Scan for the cell matching the given text and deliver its (X, Y) coordinate at center. 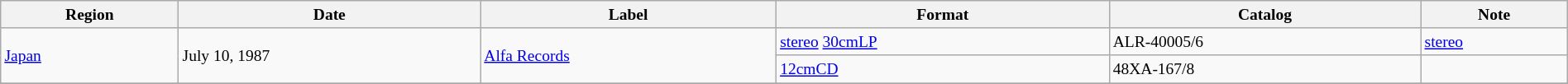
stereo (1494, 41)
48XA-167/8 (1265, 69)
Note (1494, 15)
ALR-40005/6 (1265, 41)
Catalog (1265, 15)
Label (629, 15)
Date (329, 15)
stereo 30cmLP (943, 41)
Format (943, 15)
12cmCD (943, 69)
Japan (89, 56)
Alfa Records (629, 56)
Region (89, 15)
July 10, 1987 (329, 56)
